Identify which cell holds the provided text, then report its (x, y) central coordinate. 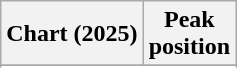
Peakposition (189, 34)
Chart (2025) (72, 34)
